Determine the [x, y] coordinate at the center of the cell enclosing the given text.  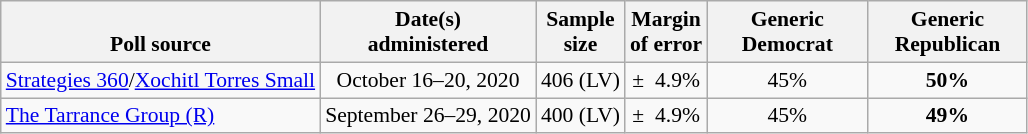
Date(s)administered [428, 32]
Poll source [160, 32]
406 (LV) [580, 80]
GenericDemocrat [787, 32]
Samplesize [580, 32]
The Tarrance Group (R) [160, 116]
September 26–29, 2020 [428, 116]
Strategies 360/Xochitl Torres Small [160, 80]
49% [947, 116]
October 16–20, 2020 [428, 80]
50% [947, 80]
Marginof error [666, 32]
GenericRepublican [947, 32]
400 (LV) [580, 116]
